Return the [x, y] coordinate for the center point of the cell that contains the specified text.  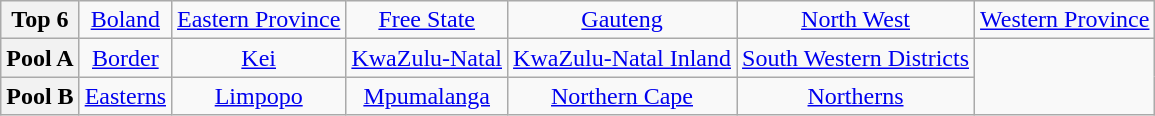
Northern Cape [622, 96]
Easterns [125, 96]
Kei [259, 58]
Pool A [40, 58]
Top 6 [40, 20]
Limpopo [259, 96]
Northerns [856, 96]
Eastern Province [259, 20]
Gauteng [622, 20]
North West [856, 20]
Boland [125, 20]
Border [125, 58]
KwaZulu-Natal Inland [622, 58]
Free State [427, 20]
Western Province [1065, 20]
Mpumalanga [427, 96]
KwaZulu-Natal [427, 58]
South Western Districts [856, 58]
Pool B [40, 96]
